Return (X, Y) of the center of cell containing provided text 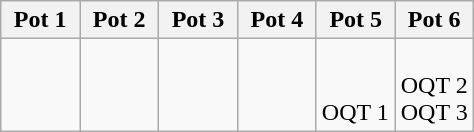
Pot 4 (276, 20)
OQT 1 (356, 85)
Pot 1 (40, 20)
OQT 2 OQT 3 (434, 85)
Pot 2 (120, 20)
Pot 3 (198, 20)
Pot 6 (434, 20)
Pot 5 (356, 20)
